Return (x, y) of the center of cell containing provided text 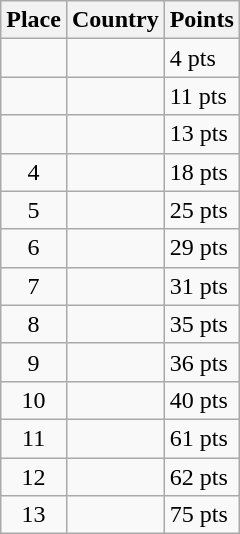
7 (34, 286)
Country (115, 20)
31 pts (202, 286)
61 pts (202, 438)
Points (202, 20)
12 (34, 477)
29 pts (202, 248)
10 (34, 400)
40 pts (202, 400)
5 (34, 210)
36 pts (202, 362)
6 (34, 248)
13 (34, 515)
Place (34, 20)
4 pts (202, 58)
8 (34, 324)
18 pts (202, 172)
4 (34, 172)
11 pts (202, 96)
11 (34, 438)
62 pts (202, 477)
35 pts (202, 324)
13 pts (202, 134)
9 (34, 362)
75 pts (202, 515)
25 pts (202, 210)
